From the cell containing the given text, extract its center point as (x, y) coordinate. 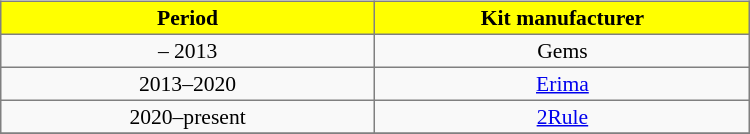
2Rule (562, 116)
2013–2020 (188, 84)
Gems (562, 50)
Period (188, 18)
Kit manufacturer (562, 18)
2020–present (188, 116)
– 2013 (188, 50)
Erima (562, 84)
